For the text-containing cell, return its midpoint in (x, y) coordinate format. 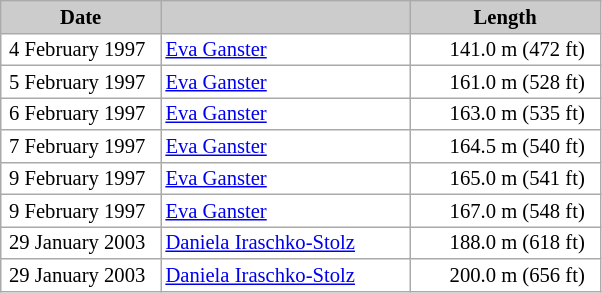
163.0 m (535 ft) (505, 113)
5 February 1997 (81, 81)
4 February 1997 (81, 49)
188.0 m (618 ft) (505, 242)
167.0 m (548 ft) (505, 210)
Length (505, 16)
6 February 1997 (81, 113)
7 February 1997 (81, 146)
164.5 m (540 ft) (505, 146)
200.0 m (656 ft) (505, 274)
Date (81, 16)
165.0 m (541 ft) (505, 178)
161.0 m (528 ft) (505, 81)
141.0 m (472 ft) (505, 49)
